Identify which cell holds the provided text, then report its (X, Y) central coordinate. 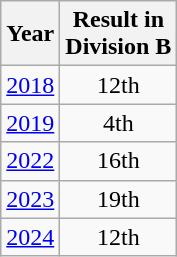
Year (30, 34)
19th (118, 199)
2023 (30, 199)
Result inDivision B (118, 34)
2018 (30, 85)
2022 (30, 161)
16th (118, 161)
4th (118, 123)
2024 (30, 237)
2019 (30, 123)
